Locate the cell with the specified text and output its [x, y] center coordinate. 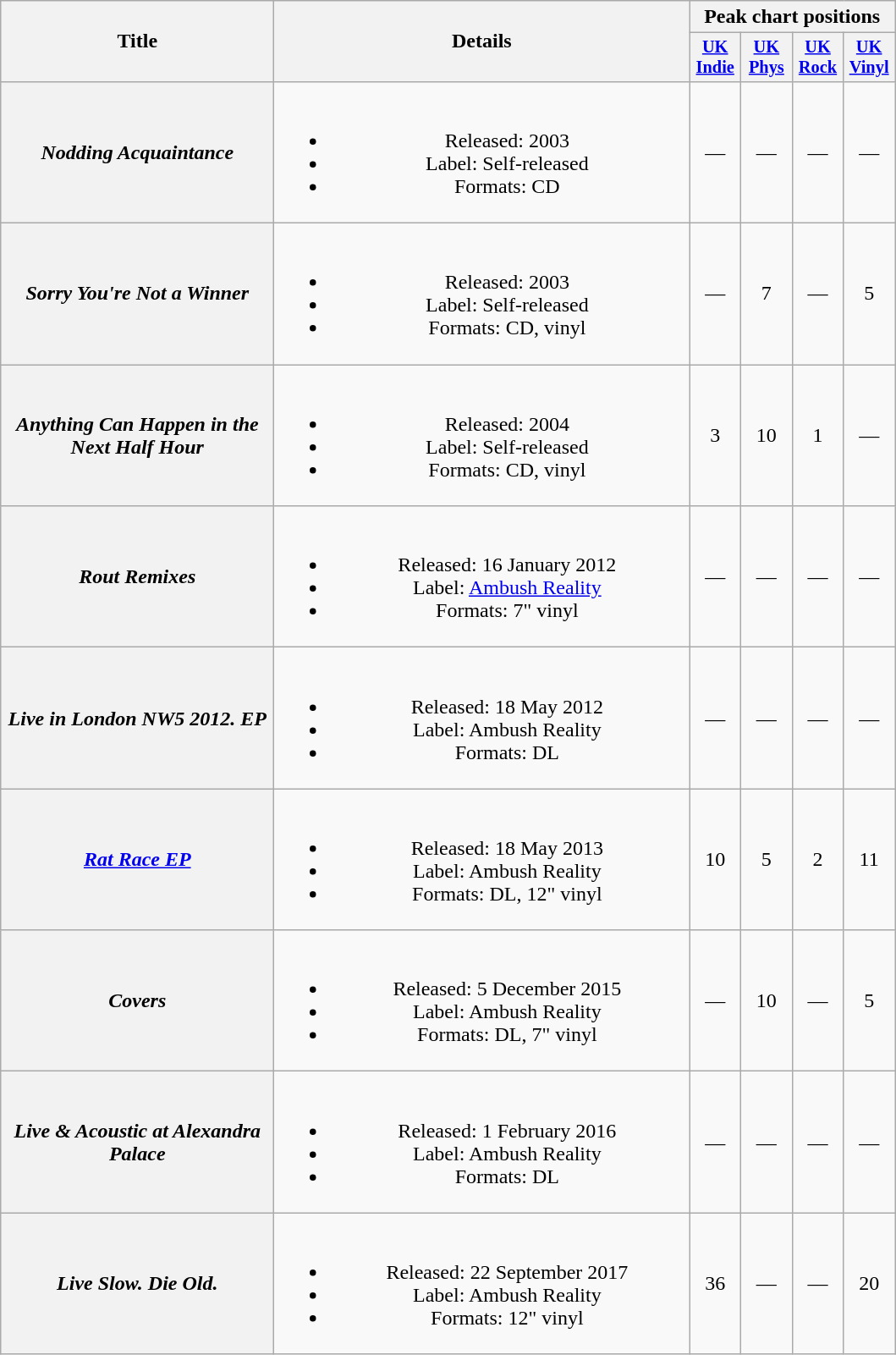
UKIndie [716, 58]
Nodding Acquaintance [137, 152]
36 [716, 1283]
Title [137, 41]
2 [817, 860]
Live & Acoustic at Alexandra Palace [137, 1143]
3 [716, 435]
Released: 1 February 2016Label: Ambush RealityFormats: DL [482, 1143]
Sorry You're Not a Winner [137, 295]
Released: 18 May 2013Label: Ambush RealityFormats: DL, 12" vinyl [482, 860]
Released: 5 December 2015Label: Ambush RealityFormats: DL, 7" vinyl [482, 1000]
UK Rock [817, 58]
1 [817, 435]
UKPhys [767, 58]
Covers [137, 1000]
Rout Remixes [137, 577]
11 [870, 860]
20 [870, 1283]
Released: 2004Label: Self-releasedFormats: CD, vinyl [482, 435]
Released: 2003Label: Self-releasedFormats: CD [482, 152]
Released: 22 September 2017Label: Ambush RealityFormats: 12" vinyl [482, 1283]
Anything Can Happen in the Next Half Hour [137, 435]
Rat Race EP [137, 860]
Details [482, 41]
Live in London NW5 2012. EP [137, 718]
Released: 18 May 2012Label: Ambush RealityFormats: DL [482, 718]
Released: 16 January 2012Label: Ambush RealityFormats: 7" vinyl [482, 577]
7 [767, 295]
UKVinyl [870, 58]
Live Slow. Die Old. [137, 1283]
Released: 2003Label: Self-releasedFormats: CD, vinyl [482, 295]
Peak chart positions [792, 17]
